Identify which cell holds the provided text, then report its [x, y] central coordinate. 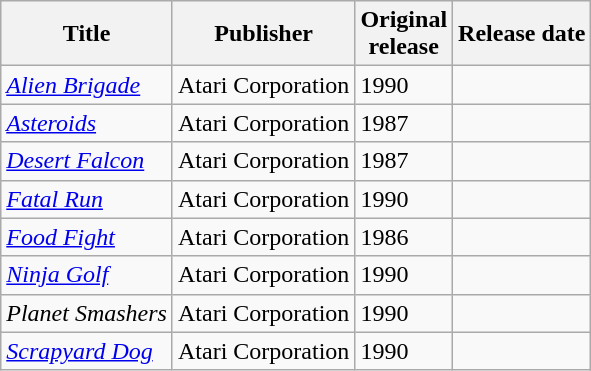
1986 [404, 237]
Scrapyard Dog [87, 351]
Alien Brigade [87, 85]
Desert Falcon [87, 161]
Release date [522, 34]
Originalrelease [404, 34]
Asteroids [87, 123]
Ninja Golf [87, 275]
Food Fight [87, 237]
Title [87, 34]
Publisher [263, 34]
Planet Smashers [87, 313]
Fatal Run [87, 199]
